Provide the [x, y] coordinate of the cell's center where the given text is located.  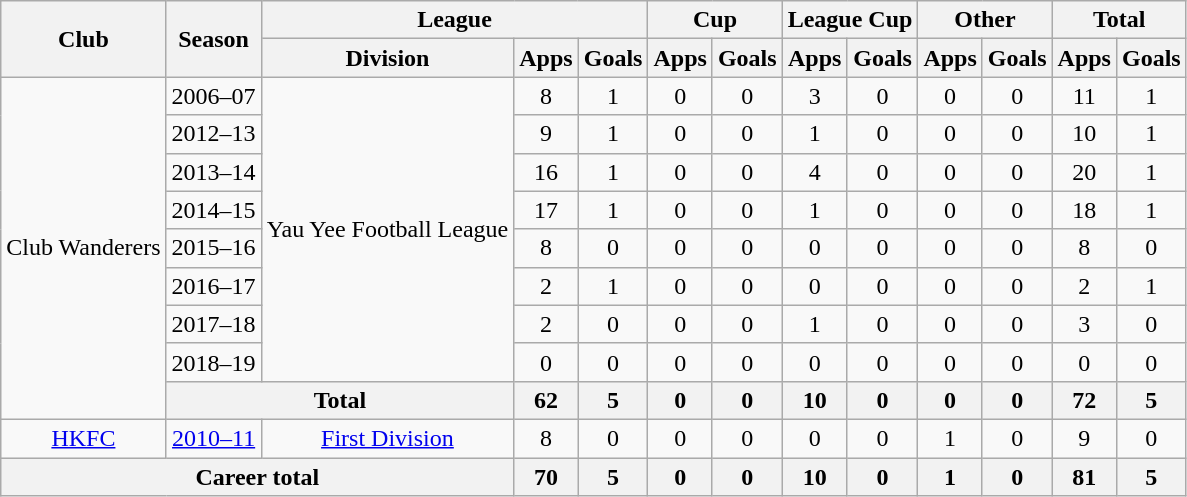
2017–18 [214, 324]
18 [1084, 210]
2014–15 [214, 210]
62 [546, 400]
League [454, 20]
2010–11 [214, 438]
70 [546, 477]
First Division [388, 438]
2016–17 [214, 286]
20 [1084, 172]
Other [985, 20]
11 [1084, 96]
Club Wanderers [84, 248]
Division [388, 58]
16 [546, 172]
2018–19 [214, 362]
Club [84, 39]
League Cup [850, 20]
2012–13 [214, 134]
Career total [258, 477]
Yau Yee Football League [388, 229]
72 [1084, 400]
2013–14 [214, 172]
2006–07 [214, 96]
HKFC [84, 438]
4 [814, 172]
17 [546, 210]
81 [1084, 477]
2015–16 [214, 248]
Cup [715, 20]
Season [214, 39]
